Return (x, y) of the center of cell containing provided text 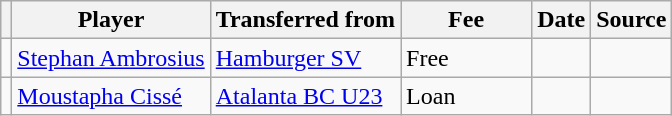
Loan (466, 96)
Free (466, 58)
Stephan Ambrosius (111, 58)
Date (562, 20)
Fee (466, 20)
Hamburger SV (305, 58)
Moustapha Cissé (111, 96)
Transferred from (305, 20)
Atalanta BC U23 (305, 96)
Source (632, 20)
Player (111, 20)
